Scan for the cell matching the given text and deliver its (x, y) coordinate at center. 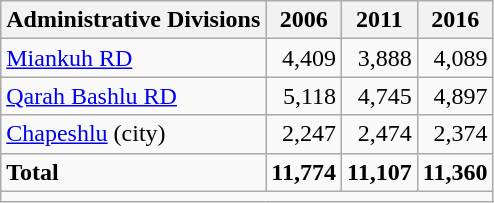
4,089 (455, 58)
2,374 (455, 134)
4,409 (304, 58)
5,118 (304, 96)
Total (134, 172)
2016 (455, 20)
2,247 (304, 134)
2006 (304, 20)
11,360 (455, 172)
Miankuh RD (134, 58)
3,888 (380, 58)
4,745 (380, 96)
11,107 (380, 172)
2,474 (380, 134)
11,774 (304, 172)
Qarah Bashlu RD (134, 96)
Administrative Divisions (134, 20)
2011 (380, 20)
Chapeshlu (city) (134, 134)
4,897 (455, 96)
